Output the (x, y) coordinate of the center of the cell containing the given text.  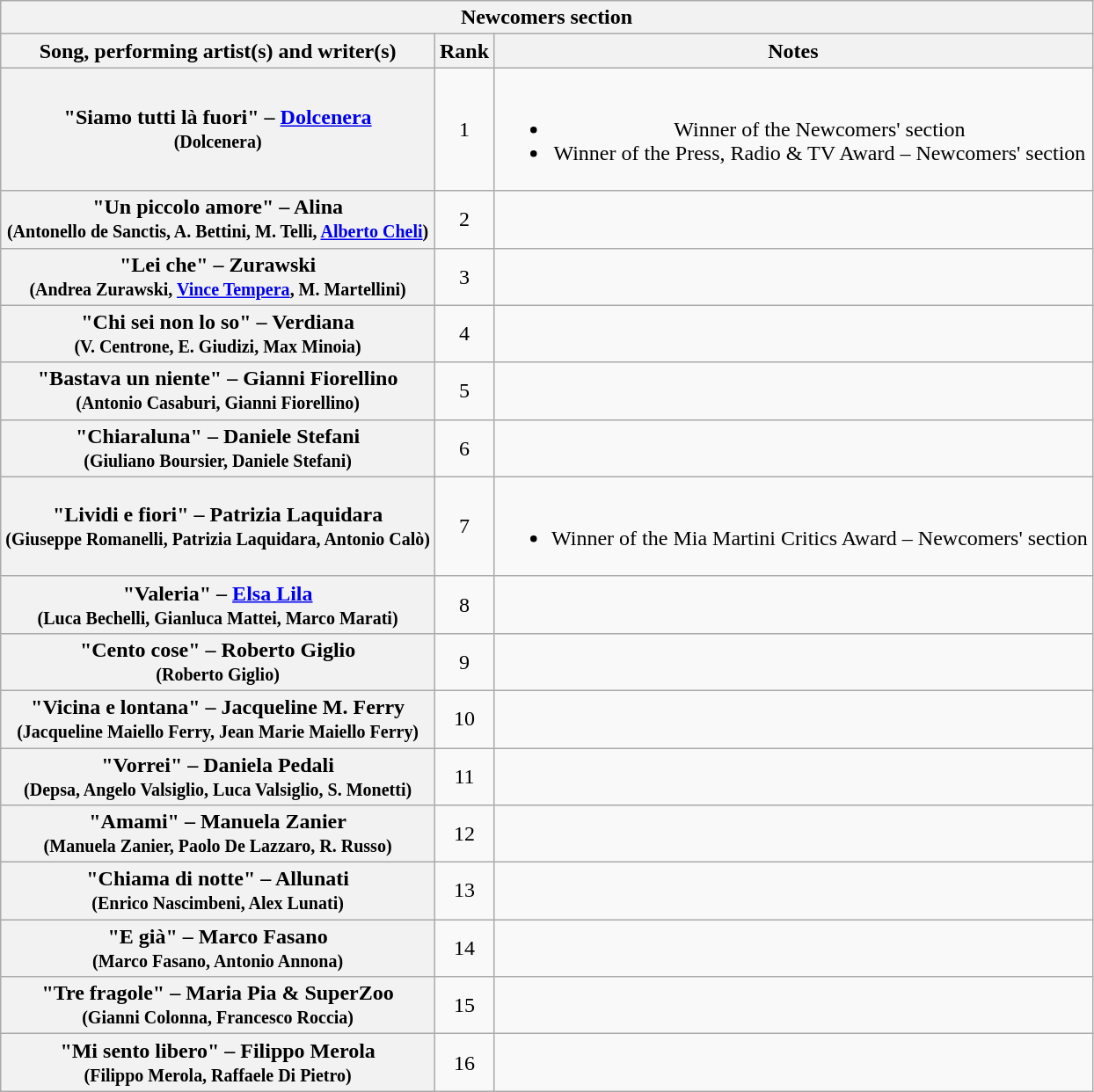
3 (464, 276)
"Chiama di notte" – Allunati(Enrico Nascimbeni, Alex Lunati) (218, 892)
Notes (793, 51)
"Valeria" – Elsa Lila(Luca Bechelli, Gianluca Mattei, Marco Marati) (218, 605)
12 (464, 834)
8 (464, 605)
14 (464, 948)
"Un piccolo amore" – Alina(Antonello de Sanctis, A. Bettini, M. Telli, Alberto Cheli) (218, 220)
16 (464, 1062)
10 (464, 719)
13 (464, 892)
"Vorrei" – Daniela Pedali(Depsa, Angelo Valsiglio, Luca Valsiglio, S. Monetti) (218, 775)
Winner of the Newcomers' sectionWinner of the Press, Radio & TV Award – Newcomers' section (793, 129)
4 (464, 334)
15 (464, 1006)
"Lei che" – Zurawski(Andrea Zurawski, Vince Tempera, M. Martellini) (218, 276)
Song, performing artist(s) and writer(s) (218, 51)
"Chi sei non lo so" – Verdiana(V. Centrone, E. Giudizi, Max Minoia) (218, 334)
1 (464, 129)
"Mi sento libero" – Filippo Merola(Filippo Merola, Raffaele Di Pietro) (218, 1062)
5 (464, 390)
"E già" – Marco Fasano(Marco Fasano, Antonio Annona) (218, 948)
"Tre fragole" – Maria Pia & SuperZoo (Gianni Colonna, Francesco Roccia) (218, 1006)
"Vicina e lontana" – Jacqueline M. Ferry(Jacqueline Maiello Ferry, Jean Marie Maiello Ferry) (218, 719)
"Cento cose" – Roberto Giglio(Roberto Giglio) (218, 661)
"Siamo tutti là fuori" – Dolcenera(Dolcenera) (218, 129)
Winner of the Mia Martini Critics Award – Newcomers' section (793, 526)
Rank (464, 51)
Newcomers section (547, 18)
"Chiaraluna" – Daniele Stefani(Giuliano Boursier, Daniele Stefani) (218, 448)
"Bastava un niente" – Gianni Fiorellino(Antonio Casaburi, Gianni Fiorellino) (218, 390)
7 (464, 526)
2 (464, 220)
"Lividi e fiori" – Patrizia Laquidara(Giuseppe Romanelli, Patrizia Laquidara, Antonio Calò) (218, 526)
11 (464, 775)
6 (464, 448)
"Amami" – Manuela Zanier(Manuela Zanier, Paolo De Lazzaro, R. Russo) (218, 834)
9 (464, 661)
